Identify which cell holds the provided text, then report its (X, Y) central coordinate. 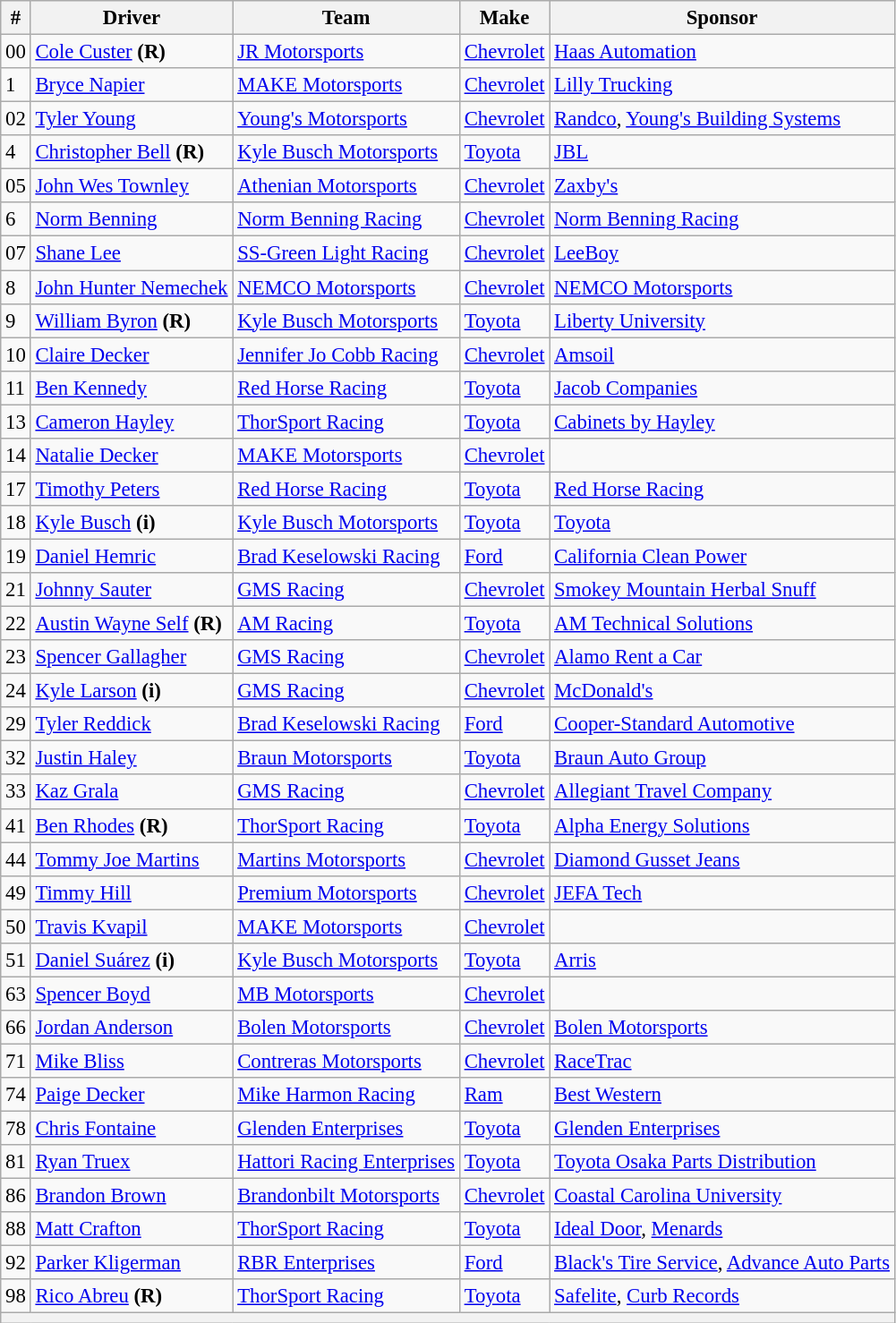
Zaxby's (722, 186)
18 (16, 523)
14 (16, 456)
88 (16, 1229)
JR Motorsports (346, 52)
Braun Motorsports (346, 758)
6 (16, 219)
Alpha Energy Solutions (722, 825)
Jennifer Jo Cobb Racing (346, 354)
William Byron (R) (132, 320)
Austin Wayne Self (R) (132, 624)
Ben Rhodes (R) (132, 825)
Amsoil (722, 354)
Premium Motorsports (346, 892)
Kyle Busch (i) (132, 523)
Tyler Young (132, 119)
22 (16, 624)
Bryce Napier (132, 85)
1 (16, 85)
4 (16, 152)
Timothy Peters (132, 489)
California Clean Power (722, 556)
Chris Fontaine (132, 1129)
74 (16, 1095)
Matt Crafton (132, 1229)
Team (346, 18)
Mike Harmon Racing (346, 1095)
JEFA Tech (722, 892)
Christopher Bell (R) (132, 152)
86 (16, 1196)
Make (504, 18)
33 (16, 792)
Spencer Boyd (132, 994)
49 (16, 892)
Tommy Joe Martins (132, 859)
Paige Decker (132, 1095)
78 (16, 1129)
Cooper-Standard Automotive (722, 724)
66 (16, 1028)
Shane Lee (132, 253)
Best Western (722, 1095)
Ideal Door, Menards (722, 1229)
17 (16, 489)
92 (16, 1263)
Black's Tire Service, Advance Auto Parts (722, 1263)
8 (16, 287)
Cole Custer (R) (132, 52)
00 (16, 52)
32 (16, 758)
Parker Kligerman (132, 1263)
Daniel Hemric (132, 556)
Ryan Truex (132, 1162)
Coastal Carolina University (722, 1196)
Allegiant Travel Company (722, 792)
McDonald's (722, 691)
MB Motorsports (346, 994)
51 (16, 960)
Justin Haley (132, 758)
Travis Kvapil (132, 926)
Braun Auto Group (722, 758)
Kyle Larson (i) (132, 691)
9 (16, 320)
21 (16, 590)
Rico Abreu (R) (132, 1297)
Young's Motorsports (346, 119)
Natalie Decker (132, 456)
41 (16, 825)
05 (16, 186)
71 (16, 1061)
Brandon Brown (132, 1196)
RBR Enterprises (346, 1263)
10 (16, 354)
John Hunter Nemechek (132, 287)
Randco, Young's Building Systems (722, 119)
Brandonbilt Motorsports (346, 1196)
24 (16, 691)
Johnny Sauter (132, 590)
Cabinets by Hayley (722, 422)
19 (16, 556)
AM Technical Solutions (722, 624)
02 (16, 119)
Toyota Osaka Parts Distribution (722, 1162)
Ben Kennedy (132, 388)
81 (16, 1162)
John Wes Townley (132, 186)
Claire Decker (132, 354)
Ram (504, 1095)
Contreras Motorsports (346, 1061)
# (16, 18)
Norm Benning (132, 219)
98 (16, 1297)
RaceTrac (722, 1061)
Hattori Racing Enterprises (346, 1162)
23 (16, 657)
Martins Motorsports (346, 859)
Jacob Companies (722, 388)
Lilly Trucking (722, 85)
Arris (722, 960)
JBL (722, 152)
29 (16, 724)
Sponsor (722, 18)
Alamo Rent a Car (722, 657)
Diamond Gusset Jeans (722, 859)
Cameron Hayley (132, 422)
SS-Green Light Racing (346, 253)
Jordan Anderson (132, 1028)
Daniel Suárez (i) (132, 960)
13 (16, 422)
Safelite, Curb Records (722, 1297)
Haas Automation (722, 52)
Spencer Gallagher (132, 657)
07 (16, 253)
63 (16, 994)
Driver (132, 18)
Athenian Motorsports (346, 186)
44 (16, 859)
Mike Bliss (132, 1061)
Kaz Grala (132, 792)
Liberty University (722, 320)
Timmy Hill (132, 892)
11 (16, 388)
Tyler Reddick (132, 724)
Smokey Mountain Herbal Snuff (722, 590)
AM Racing (346, 624)
50 (16, 926)
LeeBoy (722, 253)
